Provide the [x, y] coordinate of the cell's center where the given text is located.  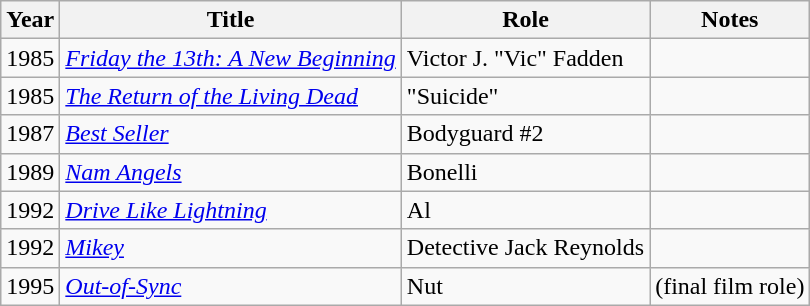
Al [525, 210]
Best Seller [230, 134]
Bodyguard #2 [525, 134]
Notes [730, 20]
Victor J. "Vic" Fadden [525, 58]
Mikey [230, 248]
1989 [30, 172]
Year [30, 20]
1987 [30, 134]
(final film role) [730, 286]
Role [525, 20]
Drive Like Lightning [230, 210]
1995 [30, 286]
Out-of-Sync [230, 286]
Nut [525, 286]
Detective Jack Reynolds [525, 248]
The Return of the Living Dead [230, 96]
Friday the 13th: A New Beginning [230, 58]
Bonelli [525, 172]
Nam Angels [230, 172]
"Suicide" [525, 96]
Title [230, 20]
